Provide the (X, Y) coordinate of the cell's center where the given text is located.  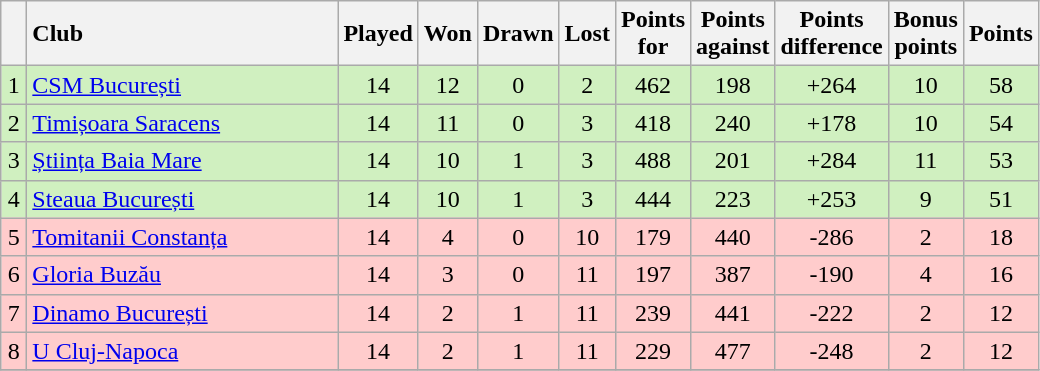
198 (733, 85)
239 (652, 313)
Club (182, 34)
477 (733, 351)
Tomitanii Constanța (182, 237)
Bonus points (926, 34)
-248 (832, 351)
U Cluj-Napoca (182, 351)
7 (14, 313)
+178 (832, 123)
441 (733, 313)
179 (652, 237)
197 (652, 275)
CSM București (182, 85)
Played (378, 34)
488 (652, 161)
5 (14, 237)
Știința Baia Mare (182, 161)
18 (1000, 237)
-222 (832, 313)
51 (1000, 199)
54 (1000, 123)
Won (448, 34)
Points difference (832, 34)
+284 (832, 161)
58 (1000, 85)
9 (926, 199)
418 (652, 123)
+253 (832, 199)
Steaua București (182, 199)
6 (14, 275)
Lost (587, 34)
223 (733, 199)
Drawn (518, 34)
Timișoara Saracens (182, 123)
53 (1000, 161)
462 (652, 85)
Gloria Buzău (182, 275)
229 (652, 351)
Points against (733, 34)
240 (733, 123)
+264 (832, 85)
440 (733, 237)
387 (733, 275)
-286 (832, 237)
Points for (652, 34)
16 (1000, 275)
201 (733, 161)
8 (14, 351)
Dinamo București (182, 313)
Points (1000, 34)
-190 (832, 275)
444 (652, 199)
